For the text-containing cell, return its midpoint in [X, Y] coordinate format. 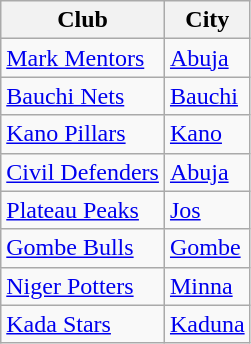
Kaduna [207, 324]
Minna [207, 286]
Civil Defenders [83, 172]
Gombe Bulls [83, 248]
Mark Mentors [83, 58]
Kano Pillars [83, 134]
Plateau Peaks [83, 210]
Bauchi Nets [83, 96]
Jos [207, 210]
Gombe [207, 248]
Kada Stars [83, 324]
Club [83, 20]
City [207, 20]
Bauchi [207, 96]
Kano [207, 134]
Niger Potters [83, 286]
